For the text-containing cell, return its midpoint in (X, Y) coordinate format. 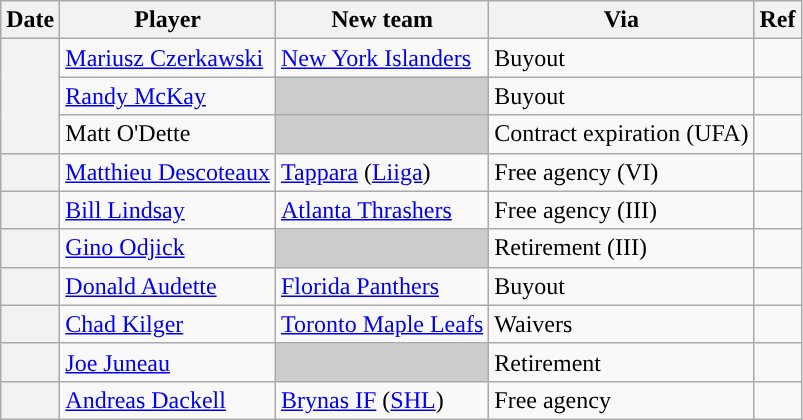
Date (30, 20)
Ref (778, 20)
Bill Lindsay (168, 210)
Florida Panthers (382, 286)
Matt O'Dette (168, 134)
Contract expiration (UFA) (622, 134)
Andreas Dackell (168, 400)
Gino Odjick (168, 248)
Toronto Maple Leafs (382, 324)
Matthieu Descoteaux (168, 172)
Chad Kilger (168, 324)
Randy McKay (168, 96)
Joe Juneau (168, 362)
Via (622, 20)
Free agency (VI) (622, 172)
Player (168, 20)
New team (382, 20)
Waivers (622, 324)
Free agency (III) (622, 210)
Free agency (622, 400)
Atlanta Thrashers (382, 210)
Brynas IF (SHL) (382, 400)
Mariusz Czerkawski (168, 58)
Tappara (Liiga) (382, 172)
Retirement (622, 362)
New York Islanders (382, 58)
Retirement (III) (622, 248)
Donald Audette (168, 286)
